Search for the cell housing the specified text and yield its (X, Y) center coordinate. 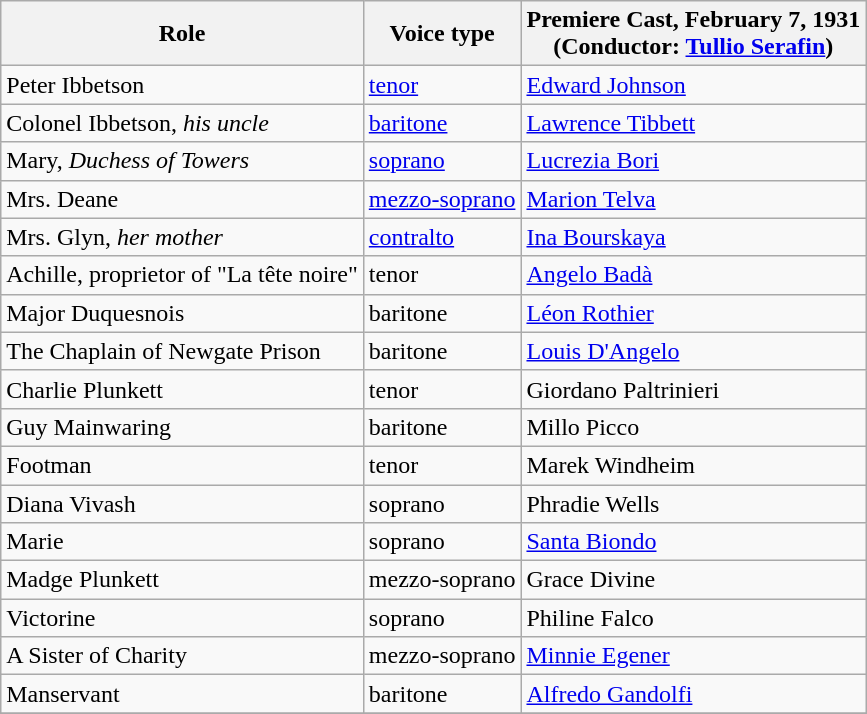
Marion Telva (694, 199)
contralto (442, 237)
Achille, proprietor of "La tête noire" (182, 275)
Lucrezia Bori (694, 161)
Manservant (182, 694)
Madge Plunkett (182, 580)
Mrs. Deane (182, 199)
Victorine (182, 618)
Léon Rothier (694, 313)
Alfredo Gandolfi (694, 694)
Philine Falco (694, 618)
Footman (182, 465)
Marek Windheim (694, 465)
Premiere Cast, February 7, 1931(Conductor: Tullio Serafin) (694, 34)
Peter Ibbetson (182, 85)
Charlie Plunkett (182, 389)
Voice type (442, 34)
Lawrence Tibbett (694, 123)
Diana Vivash (182, 503)
Grace Divine (694, 580)
Marie (182, 542)
Angelo Badà (694, 275)
Guy Mainwaring (182, 427)
Minnie Egener (694, 656)
Ina Bourskaya (694, 237)
A Sister of Charity (182, 656)
Phradie Wells (694, 503)
Mary, Duchess of Towers (182, 161)
Colonel Ibbetson, his uncle (182, 123)
Giordano Paltrinieri (694, 389)
The Chaplain of Newgate Prison (182, 351)
Santa Biondo (694, 542)
Major Duquesnois (182, 313)
Edward Johnson (694, 85)
Louis D'Angelo (694, 351)
Mrs. Glyn, her mother (182, 237)
Millo Picco (694, 427)
Role (182, 34)
